Return the (X, Y) coordinate for the center point of the cell that contains the specified text.  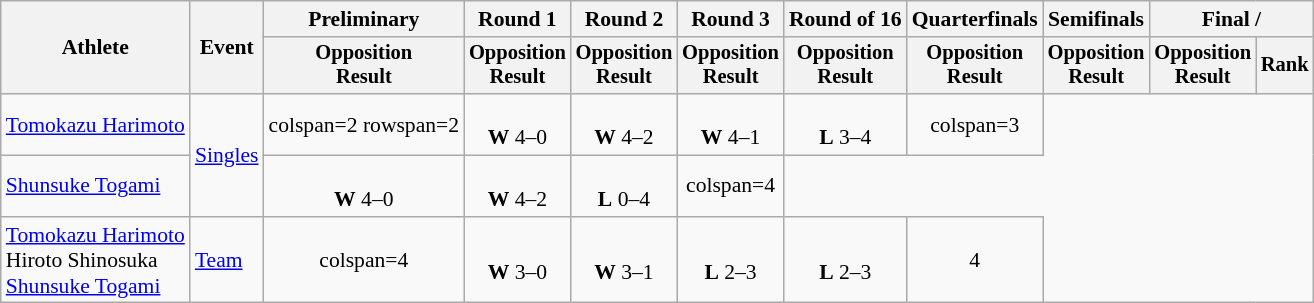
L 3–4 (846, 124)
Quarterfinals (975, 19)
L 0–4 (624, 186)
Round 1 (518, 19)
Athlete (96, 48)
Final / (1231, 19)
Singles (227, 155)
Round of 16 (846, 19)
Preliminary (364, 19)
Round 2 (624, 19)
Rank (1285, 66)
colspan=3 (975, 124)
W 4–1 (730, 124)
Semifinals (1096, 19)
Round 3 (730, 19)
Event (227, 48)
colspan=4 (730, 186)
Shunsuke Togami (96, 186)
colspan=2 rowspan=2 (364, 124)
Tomokazu Harimoto (96, 124)
